Pinpoint the cell where the given text exists, returning its [x, y] midpoint coordinate. 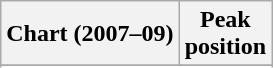
Peakposition [225, 34]
Chart (2007–09) [90, 34]
